Extract the [X, Y] coordinate from the center of the cell holding the provided text.  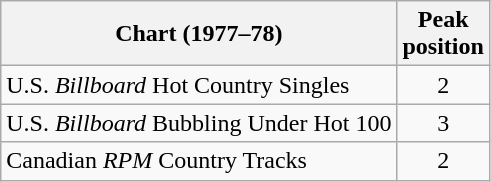
U.S. Billboard Bubbling Under Hot 100 [199, 123]
Canadian RPM Country Tracks [199, 161]
3 [443, 123]
Chart (1977–78) [199, 34]
U.S. Billboard Hot Country Singles [199, 85]
Peakposition [443, 34]
